Capture the cell that displays the provided text and extract its (X, Y) central coordinate. 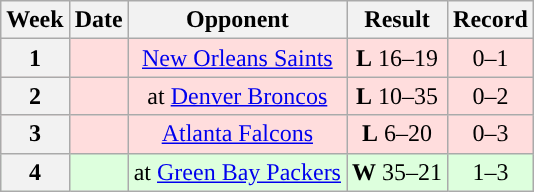
L 16–19 (396, 58)
0–3 (491, 134)
2 (35, 96)
L 10–35 (396, 96)
3 (35, 134)
at Green Bay Packers (237, 172)
Date (98, 20)
L 6–20 (396, 134)
New Orleans Saints (237, 58)
W 35–21 (396, 172)
4 (35, 172)
0–2 (491, 96)
Result (396, 20)
Record (491, 20)
1 (35, 58)
Opponent (237, 20)
at Denver Broncos (237, 96)
Atlanta Falcons (237, 134)
0–1 (491, 58)
1–3 (491, 172)
Week (35, 20)
